From the cell containing the given text, extract its center point as [x, y] coordinate. 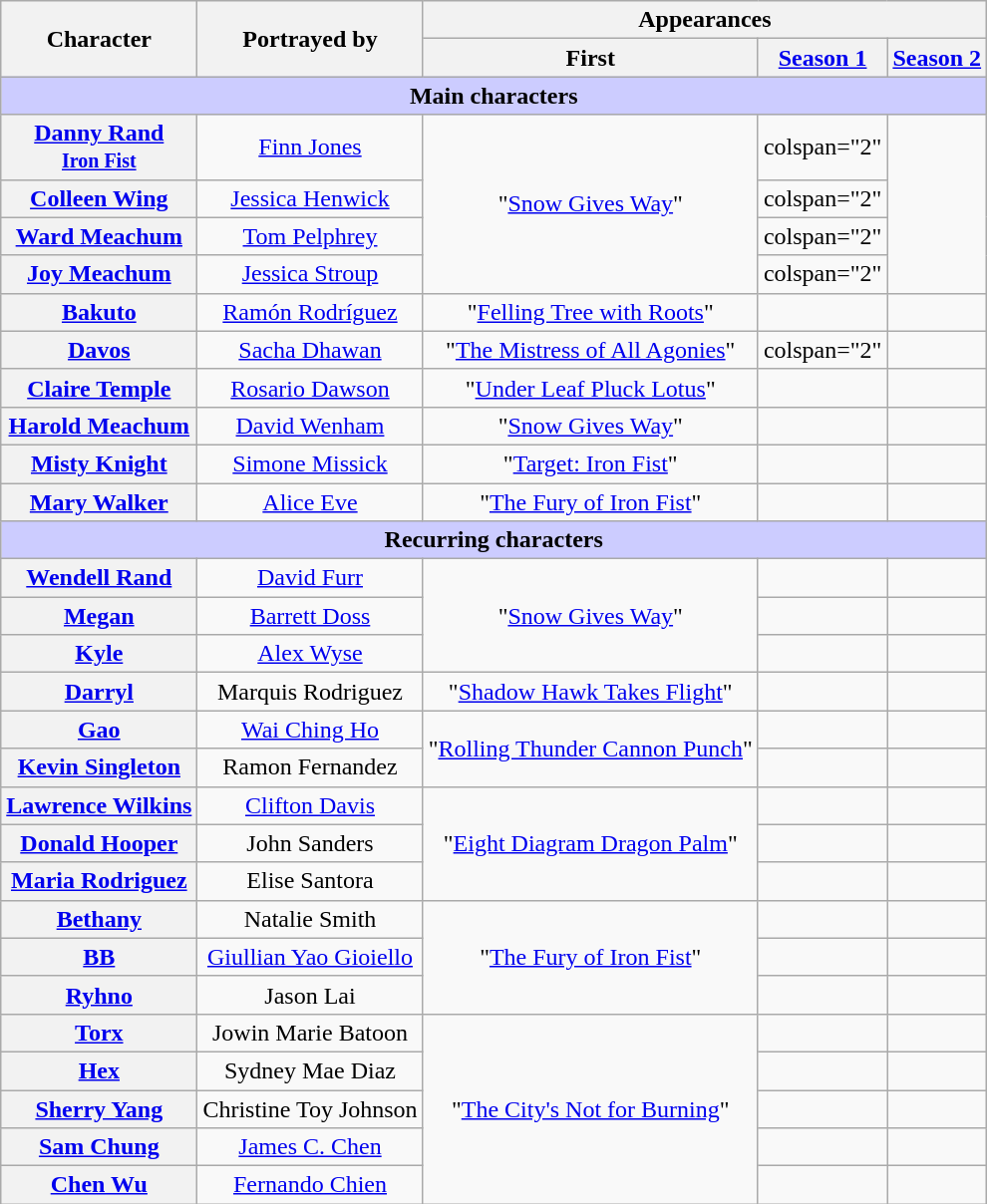
David Wenham [310, 426]
Sam Chung [100, 1147]
James C. Chen [310, 1147]
Danny RandIron Fist [100, 148]
"Eight Diagram Dragon Palm" [590, 843]
Sherry Yang [100, 1109]
BB [100, 957]
Jessica Henwick [310, 198]
Natalie Smith [310, 919]
Torx [100, 1033]
Joy Meachum [100, 274]
Chen Wu [100, 1185]
Bethany [100, 919]
Christine Toy Johnson [310, 1109]
Jessica Stroup [310, 274]
Wai Ching Ho [310, 730]
Sydney Mae Diaz [310, 1070]
Jowin Marie Batoon [310, 1033]
Rosario Dawson [310, 388]
Simone Missick [310, 463]
Portrayed by [310, 39]
First [590, 58]
Elise Santora [310, 881]
John Sanders [310, 843]
"Under Leaf Pluck Lotus" [590, 388]
Colleen Wing [100, 198]
Appearances [704, 20]
Kevin Singleton [100, 767]
Season 2 [937, 58]
Mary Walker [100, 501]
David Furr [310, 578]
"Shadow Hawk Takes Flight" [590, 692]
Gao [100, 730]
Jason Lai [310, 995]
Marquis Rodriguez [310, 692]
Season 1 [822, 58]
Sacha Dhawan [310, 350]
Giullian Yao Gioiello [310, 957]
"Rolling Thunder Cannon Punch" [590, 749]
Donald Hooper [100, 843]
Megan [100, 616]
Maria Rodriguez [100, 881]
Misty Knight [100, 463]
Ramón Rodríguez [310, 312]
Ward Meachum [100, 236]
Alice Eve [310, 501]
Tom Pelphrey [310, 236]
Character [100, 39]
Harold Meachum [100, 426]
"The Mistress of All Agonies" [590, 350]
Claire Temple [100, 388]
Ramon Fernandez [310, 767]
Kyle [100, 654]
"The City's Not for Burning" [590, 1108]
Clifton Davis [310, 805]
Barrett Doss [310, 616]
Davos [100, 350]
Finn Jones [310, 148]
Hex [100, 1070]
Bakuto [100, 312]
Darryl [100, 692]
Lawrence Wilkins [100, 805]
Fernando Chien [310, 1185]
Recurring characters [494, 540]
Main characters [494, 96]
"Felling Tree with Roots" [590, 312]
Ryhno [100, 995]
"Target: Iron Fist" [590, 463]
Wendell Rand [100, 578]
Alex Wyse [310, 654]
